From the cell containing the given text, extract its center point as (X, Y) coordinate. 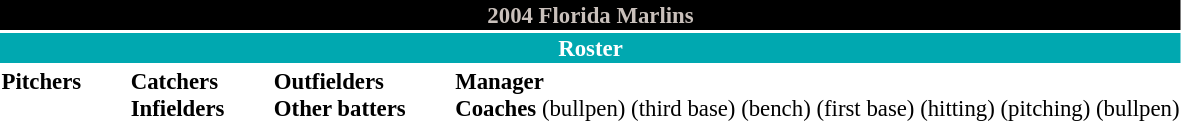
Roster (590, 48)
2004 Florida Marlins (590, 15)
